Return the (X, Y) coordinate for the center point of the cell that contains the specified text.  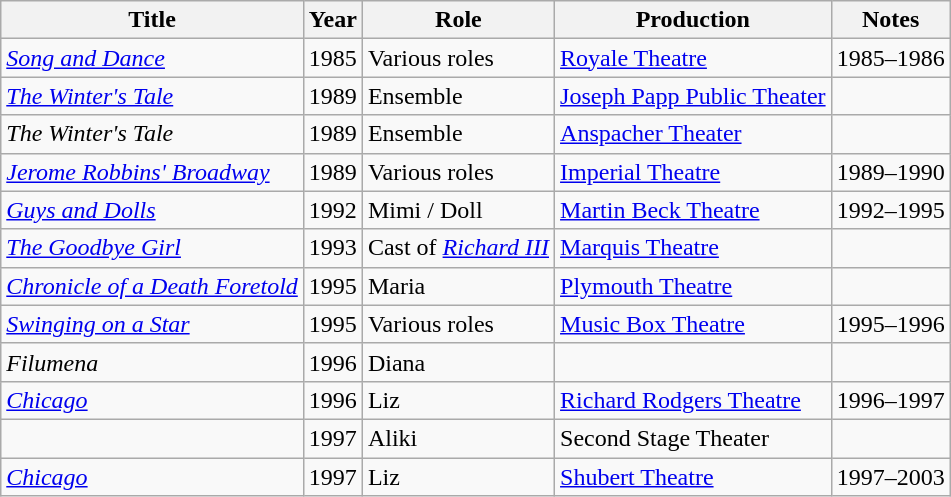
Production (694, 20)
Diana (458, 362)
Year (332, 20)
Role (458, 20)
The Goodbye Girl (152, 248)
Swinging on a Star (152, 324)
Jerome Robbins' Broadway (152, 172)
1992 (332, 210)
Second Stage Theater (694, 438)
Filumena (152, 362)
Plymouth Theatre (694, 286)
1985–1986 (890, 58)
1985 (332, 58)
Marquis Theatre (694, 248)
Anspacher Theater (694, 134)
Martin Beck Theatre (694, 210)
Joseph Papp Public Theater (694, 96)
Guys and Dolls (152, 210)
1989–1990 (890, 172)
Title (152, 20)
Chronicle of a Death Foretold (152, 286)
Notes (890, 20)
1993 (332, 248)
Shubert Theatre (694, 477)
Imperial Theatre (694, 172)
1996–1997 (890, 400)
1995–1996 (890, 324)
Cast of Richard III (458, 248)
Richard Rodgers Theatre (694, 400)
Song and Dance (152, 58)
Music Box Theatre (694, 324)
Mimi / Doll (458, 210)
Maria (458, 286)
Aliki (458, 438)
1997–2003 (890, 477)
1992–1995 (890, 210)
Royale Theatre (694, 58)
